Provide the [x, y] coordinate of the cell's center where the given text is located.  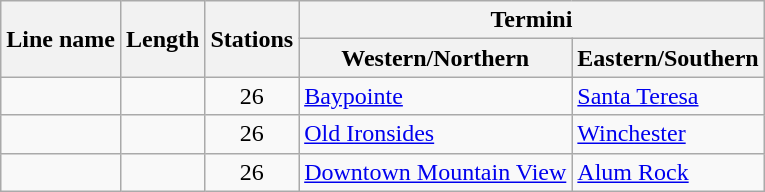
Stations [252, 39]
Alum Rock [668, 172]
Length [162, 39]
Termini [532, 20]
Line name [61, 39]
Old Ironsides [436, 134]
Western/Northern [436, 58]
Downtown Mountain View [436, 172]
Eastern/Southern [668, 58]
Winchester [668, 134]
Baypointe [436, 96]
Santa Teresa [668, 96]
